Scan for the cell matching the given text and deliver its (X, Y) coordinate at center. 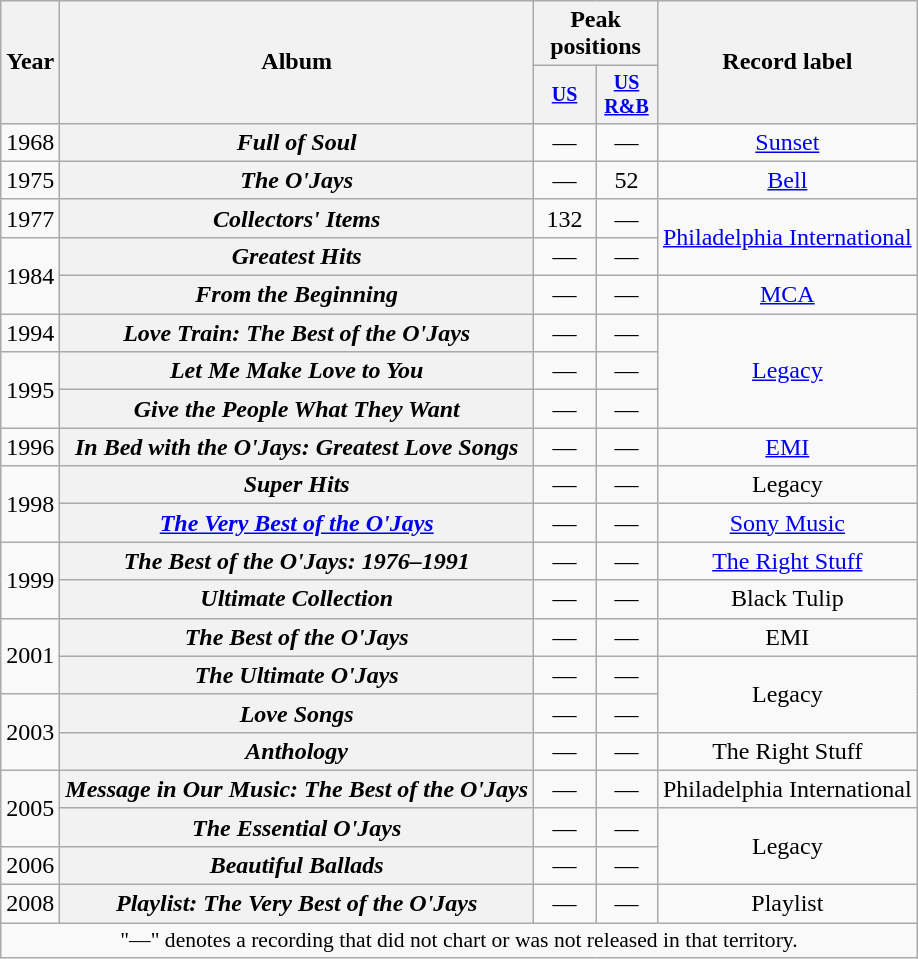
Sunset (787, 142)
1977 (30, 218)
1968 (30, 142)
Beautiful Ballads (297, 865)
1984 (30, 275)
The Best of the O'Jays (297, 637)
1995 (30, 390)
US (565, 94)
Sony Music (787, 523)
Playlist: The Very Best of the O'Jays (297, 904)
1996 (30, 447)
2005 (30, 808)
Anthology (297, 751)
Let Me Make Love to You (297, 371)
2008 (30, 904)
USR&B (627, 94)
Give the People What They Want (297, 409)
Year (30, 62)
2003 (30, 732)
1975 (30, 180)
Playlist (787, 904)
Ultimate Collection (297, 599)
MCA (787, 295)
Collectors' Items (297, 218)
The Ultimate O'Jays (297, 675)
Love Train: The Best of the O'Jays (297, 333)
The Essential O'Jays (297, 827)
Black Tulip (787, 599)
2001 (30, 656)
Love Songs (297, 713)
From the Beginning (297, 295)
Record label (787, 62)
1994 (30, 333)
Message in Our Music: The Best of the O'Jays (297, 789)
Bell (787, 180)
In Bed with the O'Jays: Greatest Love Songs (297, 447)
132 (565, 218)
52 (627, 180)
The Very Best of the O'Jays (297, 523)
2006 (30, 865)
Album (297, 62)
The Best of the O'Jays: 1976–1991 (297, 561)
Peak positions (596, 34)
Greatest Hits (297, 256)
Full of Soul (297, 142)
1999 (30, 580)
Super Hits (297, 485)
1998 (30, 504)
The O'Jays (297, 180)
"—" denotes a recording that did not chart or was not released in that territory. (459, 941)
